Return [X, Y] of the center of cell containing provided text 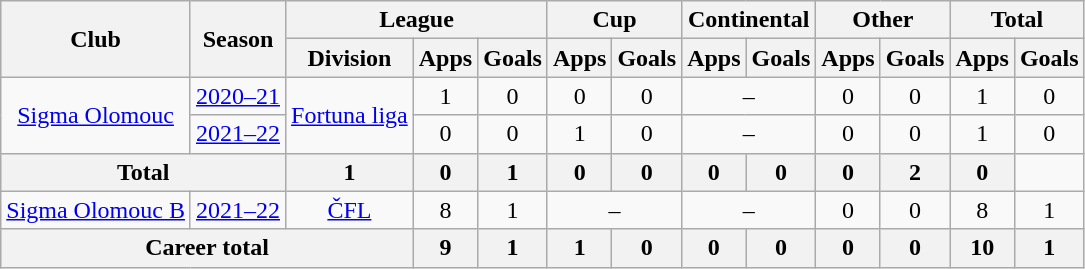
9 [445, 248]
Continental [749, 20]
Career total [207, 248]
League [417, 20]
Sigma Olomouc B [96, 210]
Fortuna liga [350, 115]
2020–21 [238, 96]
Club [96, 39]
Other [883, 20]
Sigma Olomouc [96, 115]
Division [350, 58]
10 [982, 248]
ČFL [350, 210]
Season [238, 39]
2 [915, 172]
Cup [614, 20]
